Find where the given text appears and provide that cell's center as (X, Y) coordinate. 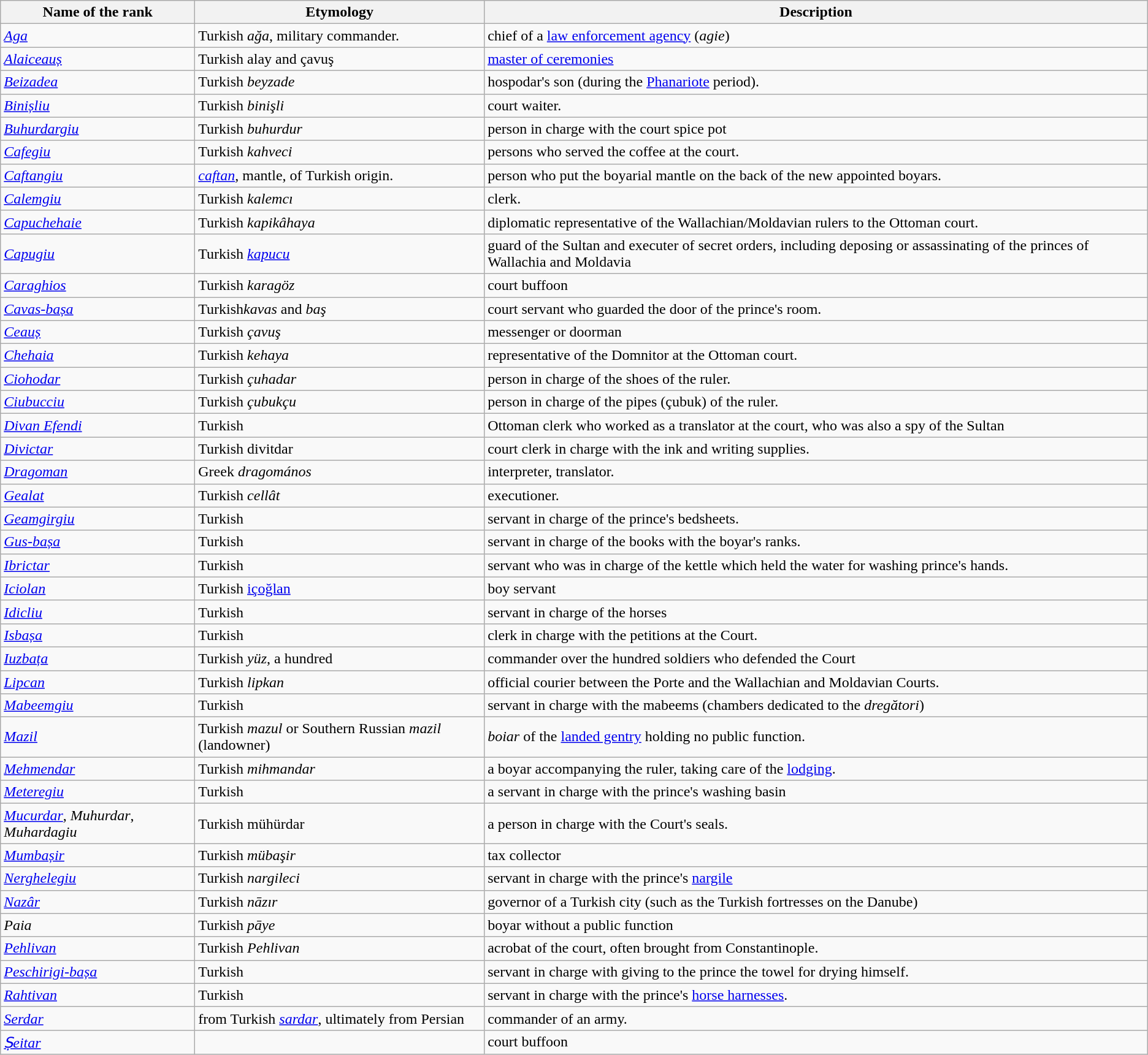
Turkish buhurdur (340, 129)
boy servant (816, 588)
Etymology (340, 12)
guard of the Sultan and executer of secret orders, including deposing or assassinating of the princes of Wallachia and Moldavia (816, 254)
Serdar (98, 1018)
Meteregiu (98, 792)
person in charge with the court spice pot (816, 129)
Dragoman (98, 472)
caftan, mantle, of Turkish origin. (340, 175)
Turkish binişli (340, 105)
Turkish ağa, military commander. (340, 36)
Greek dragomános (340, 472)
Turkish içoğlan (340, 588)
clerk. (816, 199)
acrobat of the court, often brought from Constantinople. (816, 948)
Mumbașir (98, 855)
Calemgiu (98, 199)
Turkish alay and çavuş (340, 59)
representative of the Domnitor at the Ottoman court. (816, 356)
Turkish nāzır (340, 902)
Turkish nargileci (340, 878)
commander of an army. (816, 1018)
Turkish kehaya (340, 356)
Cavas-bașa (98, 308)
Turkish mühürdar (340, 824)
Turkish yüz, a hundred (340, 658)
tax collector (816, 855)
a servant in charge with the prince's washing basin (816, 792)
official courier between the Porte and the Wallachian and Moldavian Courts. (816, 682)
Cafegiu (98, 152)
Ṣeitar (98, 1042)
Ciubucciu (98, 402)
Mazil (98, 737)
Chehaia (98, 356)
executioner. (816, 495)
Divan Efendi (98, 425)
Isbașa (98, 635)
Mucurdar, Muhurdar, Muhardagiu (98, 824)
Turkish mihmandar (340, 769)
governor of a Turkish city (such as the Turkish fortresses on the Danube) (816, 902)
Turkish lipkan (340, 682)
court waiter. (816, 105)
Nazâr (98, 902)
court servant who guarded the door of the prince's room. (816, 308)
person who put the boyarial mantle on the back of the new appointed boyars. (816, 175)
servant in charge with the mabeems (chambers dedicated to the dregători) (816, 706)
Turkish çavuş (340, 332)
Idicliu (98, 612)
Capugiu (98, 254)
Mehmendar (98, 769)
hospodar's son (during the Phanariote period). (816, 82)
Lipcan (98, 682)
boyar without a public function (816, 925)
Paia (98, 925)
a boyar accompanying the ruler, taking care of the lodging. (816, 769)
person in charge of the pipes (çubuk) of the ruler. (816, 402)
Peschirigi-bașa (98, 972)
boiar of the landed gentry holding no public function. (816, 737)
diplomatic representative of the Wallachian/Moldavian rulers to the Ottoman court. (816, 222)
Turkish pāye (340, 925)
Turkishkavas and baş (340, 308)
Turkish mübaşir (340, 855)
master of ceremonies (816, 59)
servant in charge with the prince's horse harnesses. (816, 995)
servant in charge with giving to the prince the towel for drying himself. (816, 972)
Gus-bașa (98, 542)
servant in charge of the horses (816, 612)
Turkish kalemcı (340, 199)
Turkish cellât (340, 495)
person in charge of the shoes of the ruler. (816, 379)
Turkish divitdar (340, 449)
Divictar (98, 449)
Turkish çubukçu (340, 402)
Geamgirgiu (98, 519)
Buhurdargiu (98, 129)
Iuzbața (98, 658)
Caraghios (98, 285)
Turkish karagöz (340, 285)
Gealat (98, 495)
court clerk in charge with the ink and writing supplies. (816, 449)
commander over the hundred soldiers who defended the Court (816, 658)
a person in charge with the Court's seals. (816, 824)
from Turkish sardar, ultimately from Persian (340, 1018)
Rahtivan (98, 995)
Name of the rank (98, 12)
Pehlivan (98, 948)
Aga (98, 36)
chief of a law enforcement agency (agie) (816, 36)
Alaiceauș (98, 59)
Beizadea (98, 82)
Turkish mazul or Southern Russian mazil (landowner) (340, 737)
Ottoman clerk who worked as a translator at the court, who was also a spy of the Sultan (816, 425)
Caftangiu (98, 175)
Turkish beyzade (340, 82)
clerk in charge with the petitions at the Court. (816, 635)
Mabeemgiu (98, 706)
Turkish kapucu (340, 254)
Description (816, 12)
persons who served the coffee at the court. (816, 152)
Binișliu (98, 105)
Turkish çuhadar (340, 379)
Nerghelegiu (98, 878)
interpreter, translator. (816, 472)
messenger or doorman (816, 332)
Turkish Pehlivan (340, 948)
Capuchehaie (98, 222)
servant in charge of the prince's bedsheets. (816, 519)
servant who was in charge of the kettle which held the water for washing prince's hands. (816, 565)
Ibrictar (98, 565)
servant in charge with the prince's nargile (816, 878)
Iciolan (98, 588)
Turkish kapikâhaya (340, 222)
servant in charge of the books with the boyar's ranks. (816, 542)
Turkish kahveci (340, 152)
Ciohodar (98, 379)
Ceauș (98, 332)
